Pinpoint the cell where the given text exists, returning its [X, Y] midpoint coordinate. 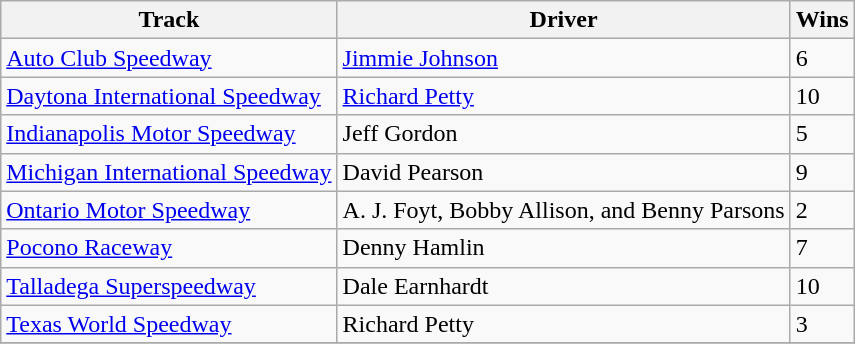
Auto Club Speedway [169, 58]
Daytona International Speedway [169, 96]
Michigan International Speedway [169, 172]
Ontario Motor Speedway [169, 210]
2 [822, 210]
Driver [564, 20]
David Pearson [564, 172]
7 [822, 248]
Wins [822, 20]
Indianapolis Motor Speedway [169, 134]
Jeff Gordon [564, 134]
5 [822, 134]
Pocono Raceway [169, 248]
Texas World Speedway [169, 324]
Denny Hamlin [564, 248]
A. J. Foyt, Bobby Allison, and Benny Parsons [564, 210]
3 [822, 324]
Dale Earnhardt [564, 286]
Track [169, 20]
Talladega Superspeedway [169, 286]
9 [822, 172]
Jimmie Johnson [564, 58]
6 [822, 58]
